Detect which cell encompasses the target text, then output its (X, Y) center coordinate. 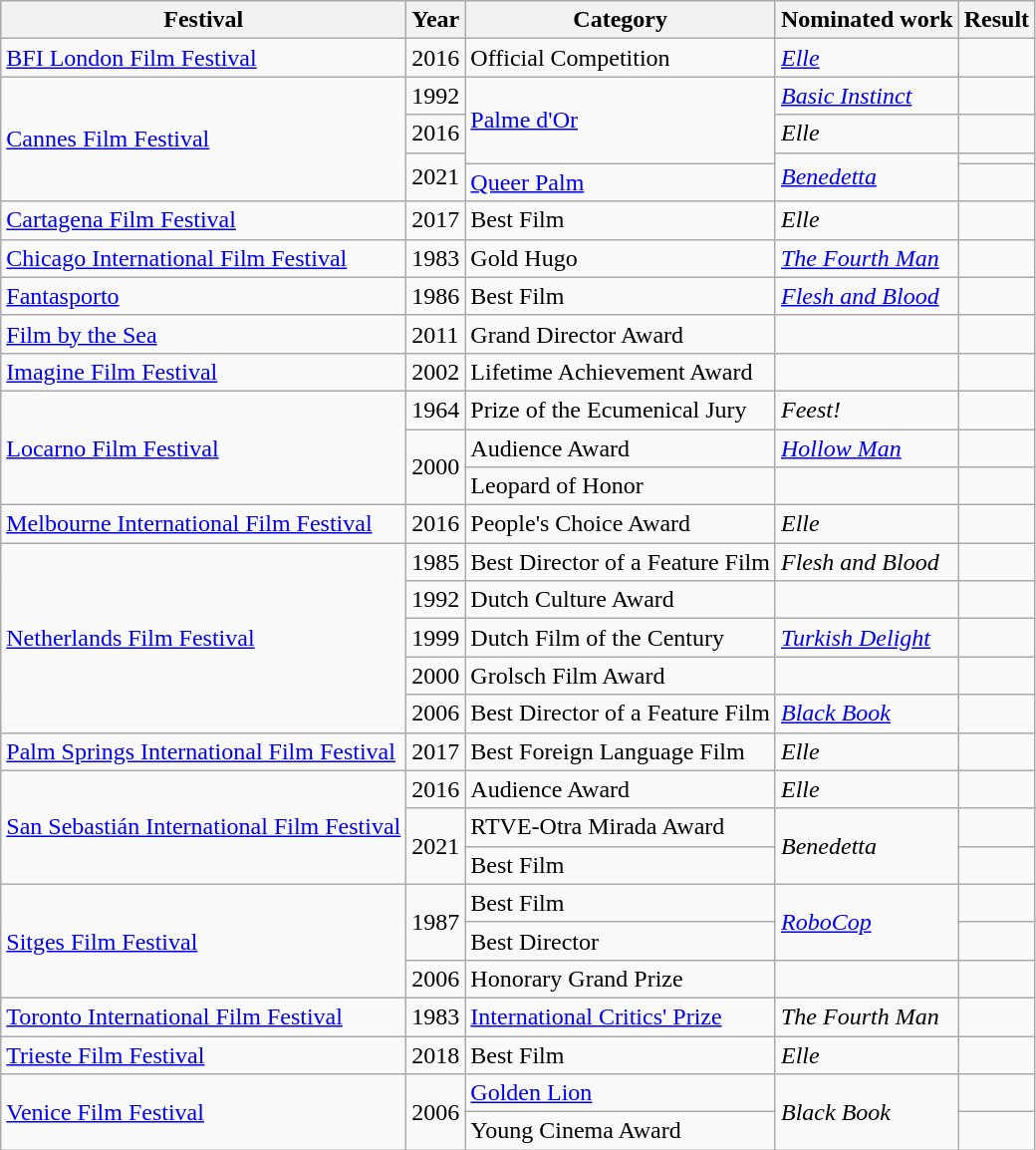
Result (996, 20)
Cartagena Film Festival (203, 220)
Grolsch Film Award (621, 676)
Palme d'Or (621, 120)
Turkish Delight (867, 638)
Chicago International Film Festival (203, 258)
Nominated work (867, 20)
Best Director (621, 941)
Melbourne International Film Festival (203, 524)
1999 (436, 638)
1986 (436, 296)
Category (621, 20)
Official Competition (621, 58)
Palm Springs International Film Festival (203, 751)
Trieste Film Festival (203, 1055)
Sitges Film Festival (203, 941)
2011 (436, 334)
Grand Director Award (621, 334)
1985 (436, 562)
Film by the Sea (203, 334)
BFI London Film Festival (203, 58)
San Sebastián International Film Festival (203, 827)
RoboCop (867, 922)
Best Foreign Language Film (621, 751)
1987 (436, 922)
Honorary Grand Prize (621, 979)
Locarno Film Festival (203, 447)
Cannes Film Festival (203, 140)
RTVE-Otra Mirada Award (621, 827)
Leopard of Honor (621, 486)
Prize of the Ecumenical Jury (621, 410)
Lifetime Achievement Award (621, 372)
Gold Hugo (621, 258)
Basic Instinct (867, 96)
Year (436, 20)
Hollow Man (867, 447)
Toronto International Film Festival (203, 1016)
People's Choice Award (621, 524)
2002 (436, 372)
Netherlands Film Festival (203, 638)
Dutch Film of the Century (621, 638)
2018 (436, 1055)
Fantasporto (203, 296)
1964 (436, 410)
Young Cinema Award (621, 1131)
Golden Lion (621, 1093)
Feest! (867, 410)
Venice Film Festival (203, 1112)
Queer Palm (621, 182)
Imagine Film Festival (203, 372)
Festival (203, 20)
Dutch Culture Award (621, 600)
International Critics' Prize (621, 1016)
